From the cell containing the given text, extract its center point as [x, y] coordinate. 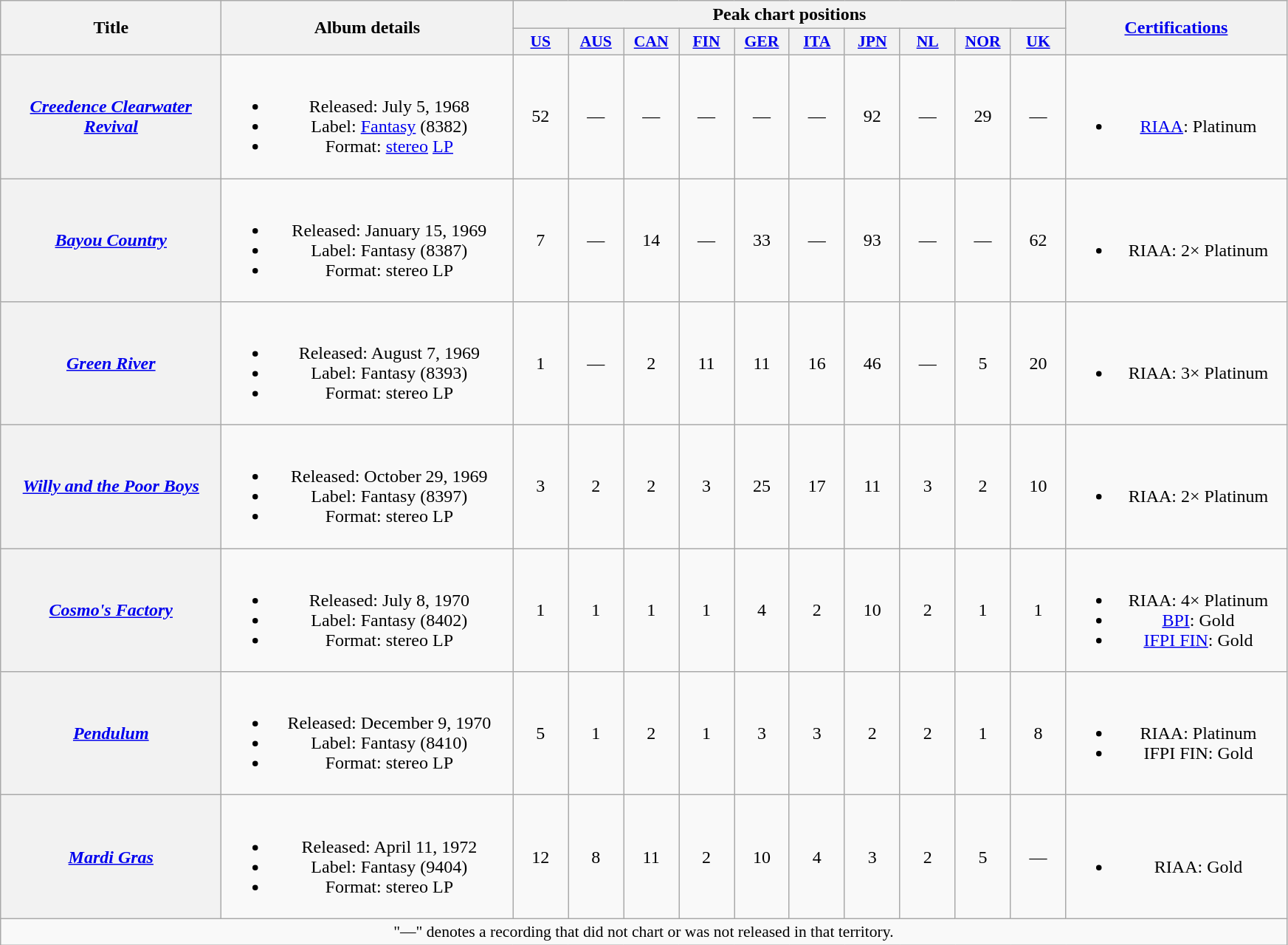
Certifications [1177, 28]
Peak chart positions [790, 15]
Cosmo's Factory [111, 610]
US [540, 42]
ITA [816, 42]
FIN [707, 42]
AUS [596, 42]
RIAA: Gold [1177, 856]
Released: January 15, 1969Label: Fantasy (8387)Format: stereo LP [368, 241]
52 [540, 117]
Released: July 5, 1968Label: Fantasy (8382)Format: stereo LP [368, 117]
RIAA: Platinum [1177, 117]
46 [872, 363]
62 [1038, 241]
"—" denotes a recording that did not chart or was not released in that territory. [644, 932]
Released: July 8, 1970Label: Fantasy (8402)Format: stereo LP [368, 610]
92 [872, 117]
Willy and the Poor Boys [111, 487]
16 [816, 363]
RIAA: 3× Platinum [1177, 363]
Album details [368, 28]
17 [816, 487]
Bayou Country [111, 241]
NL [927, 42]
20 [1038, 363]
NOR [983, 42]
JPN [872, 42]
UK [1038, 42]
7 [540, 241]
14 [651, 241]
RIAA: 4× PlatinumBPI: GoldIFPI FIN: Gold [1177, 610]
25 [762, 487]
Released: December 9, 1970Label: Fantasy (8410)Format: stereo LP [368, 734]
Pendulum [111, 734]
Released: August 7, 1969Label: Fantasy (8393)Format: stereo LP [368, 363]
29 [983, 117]
Released: October 29, 1969Label: Fantasy (8397)Format: stereo LP [368, 487]
GER [762, 42]
93 [872, 241]
Released: April 11, 1972Label: Fantasy (9404)Format: stereo LP [368, 856]
Creedence Clearwater Revival [111, 117]
Title [111, 28]
33 [762, 241]
Mardi Gras [111, 856]
RIAA: PlatinumIFPI FIN: Gold [1177, 734]
12 [540, 856]
Green River [111, 363]
CAN [651, 42]
